Detect which cell encompasses the target text, then output its [x, y] center coordinate. 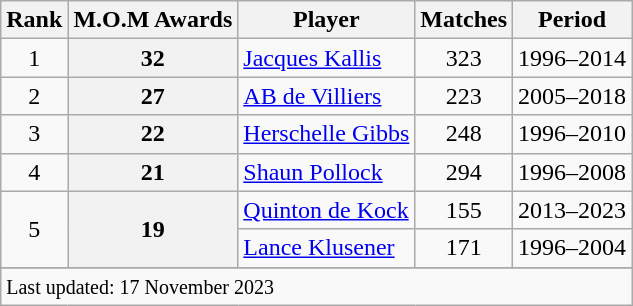
4 [34, 172]
223 [464, 96]
2005–2018 [572, 96]
Herschelle Gibbs [326, 134]
155 [464, 210]
19 [153, 229]
248 [464, 134]
Shaun Pollock [326, 172]
Period [572, 20]
1996–2014 [572, 58]
AB de Villiers [326, 96]
Lance Klusener [326, 248]
Jacques Kallis [326, 58]
171 [464, 248]
294 [464, 172]
Last updated: 17 November 2023 [316, 286]
323 [464, 58]
3 [34, 134]
Matches [464, 20]
22 [153, 134]
21 [153, 172]
Rank [34, 20]
Quinton de Kock [326, 210]
5 [34, 229]
32 [153, 58]
2 [34, 96]
M.O.M Awards [153, 20]
1996–2008 [572, 172]
Player [326, 20]
27 [153, 96]
1996–2004 [572, 248]
2013–2023 [572, 210]
1 [34, 58]
1996–2010 [572, 134]
